Return [X, Y] of the center of cell containing provided text 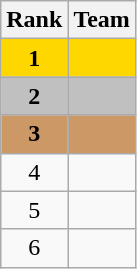
6 [34, 248]
2 [34, 96]
Team [102, 20]
4 [34, 172]
1 [34, 58]
Rank [34, 20]
5 [34, 210]
3 [34, 134]
